Extract the [x, y] coordinate from the center of the cell holding the provided text.  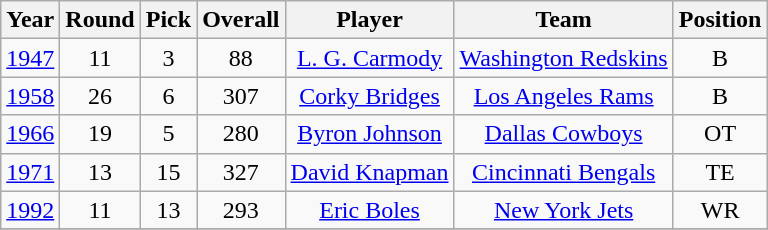
Overall [241, 20]
19 [100, 134]
Byron Johnson [370, 134]
6 [168, 96]
Round [100, 20]
OT [720, 134]
327 [241, 172]
26 [100, 96]
15 [168, 172]
3 [168, 58]
Los Angeles Rams [564, 96]
293 [241, 210]
1947 [30, 58]
1966 [30, 134]
TE [720, 172]
1992 [30, 210]
Eric Boles [370, 210]
307 [241, 96]
280 [241, 134]
David Knapman [370, 172]
New York Jets [564, 210]
Washington Redskins [564, 58]
Corky Bridges [370, 96]
L. G. Carmody [370, 58]
Year [30, 20]
Position [720, 20]
1971 [30, 172]
88 [241, 58]
Cincinnati Bengals [564, 172]
1958 [30, 96]
Pick [168, 20]
Team [564, 20]
Dallas Cowboys [564, 134]
WR [720, 210]
5 [168, 134]
Player [370, 20]
